Provide the [x, y] coordinate of the cell's center where the given text is located.  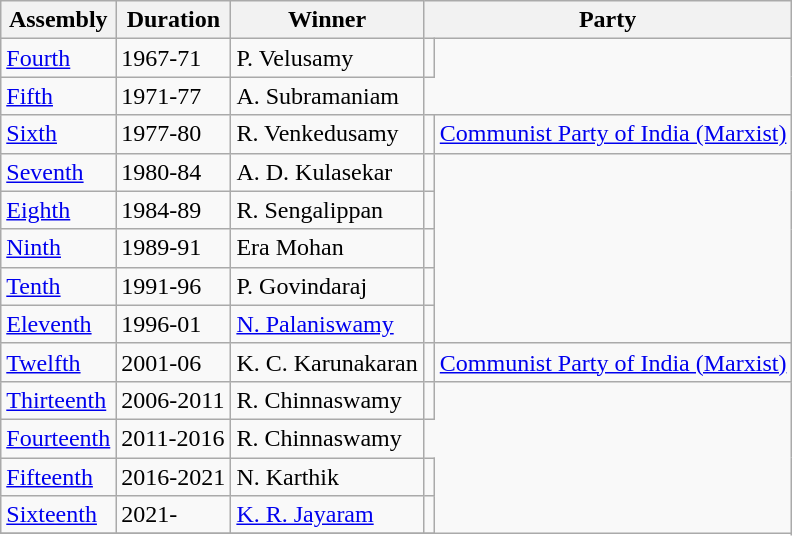
Party [608, 20]
Assembly [58, 20]
Twelfth [58, 362]
R. Sengalippan [327, 210]
Fourth [58, 58]
Fifth [58, 96]
1971-77 [174, 96]
2006-2011 [174, 400]
R. Venkedusamy [327, 134]
1984-89 [174, 210]
A. D. Kulasekar [327, 172]
2016-2021 [174, 477]
Winner [327, 20]
1977-80 [174, 134]
Eighth [58, 210]
K. R. Jayaram [327, 515]
Fourteenth [58, 438]
Sixteenth [58, 515]
Ninth [58, 248]
Tenth [58, 286]
2001-06 [174, 362]
1991-96 [174, 286]
P. Velusamy [327, 58]
Eleventh [58, 324]
Thirteenth [58, 400]
1996-01 [174, 324]
P. Govindaraj [327, 286]
Fifteenth [58, 477]
Era Mohan [327, 248]
Seventh [58, 172]
K. C. Karunakaran [327, 362]
2021- [174, 515]
2011-2016 [174, 438]
1980-84 [174, 172]
Sixth [58, 134]
N. Karthik [327, 477]
N. Palaniswamy [327, 324]
1967-71 [174, 58]
A. Subramaniam [327, 96]
Duration [174, 20]
1989-91 [174, 248]
